Extract the [x, y] coordinate from the center of the cell holding the provided text.  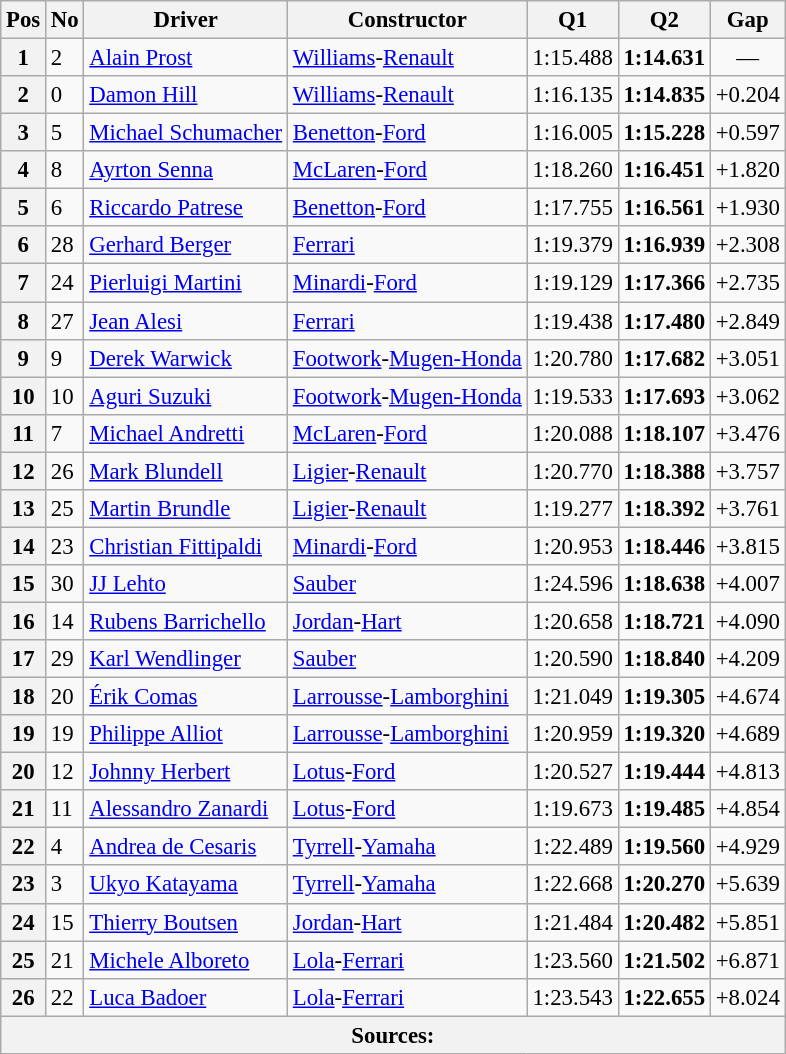
17 [24, 659]
Jean Alesi [186, 321]
Érik Comas [186, 697]
30 [65, 584]
+3.815 [748, 546]
+4.007 [748, 584]
+1.930 [748, 208]
1:19.129 [572, 283]
Luca Badoer [186, 997]
+4.929 [748, 847]
1:16.005 [572, 133]
1:21.502 [664, 960]
1:15.228 [664, 133]
1:16.135 [572, 95]
Johnny Herbert [186, 772]
1:22.655 [664, 997]
No [65, 20]
Ukyo Katayama [186, 885]
1:17.693 [664, 396]
Aguri Suzuki [186, 396]
1:20.482 [664, 922]
1:20.953 [572, 546]
1:21.049 [572, 697]
+4.209 [748, 659]
1:18.388 [664, 471]
— [748, 58]
+5.851 [748, 922]
+1.820 [748, 170]
+0.204 [748, 95]
Thierry Boutsen [186, 922]
+2.849 [748, 321]
1:20.658 [572, 621]
1:18.840 [664, 659]
Christian Fittipaldi [186, 546]
29 [65, 659]
Michele Alboreto [186, 960]
Derek Warwick [186, 358]
16 [24, 621]
1:14.835 [664, 95]
Pierluigi Martini [186, 283]
1:19.673 [572, 809]
1:16.939 [664, 245]
1:19.320 [664, 734]
Driver [186, 20]
1:18.446 [664, 546]
+3.757 [748, 471]
Sources: [393, 1035]
1:23.560 [572, 960]
1:18.638 [664, 584]
1:18.260 [572, 170]
JJ Lehto [186, 584]
Mark Blundell [186, 471]
Andrea de Cesaris [186, 847]
Damon Hill [186, 95]
+2.308 [748, 245]
1:20.959 [572, 734]
+4.854 [748, 809]
Karl Wendlinger [186, 659]
+4.813 [748, 772]
28 [65, 245]
1 [24, 58]
Rubens Barrichello [186, 621]
1:16.451 [664, 170]
+0.597 [748, 133]
1:20.088 [572, 433]
Gap [748, 20]
1:19.379 [572, 245]
Gerhard Berger [186, 245]
1:20.590 [572, 659]
1:17.480 [664, 321]
1:23.543 [572, 997]
Ayrton Senna [186, 170]
Constructor [407, 20]
+4.090 [748, 621]
+3.062 [748, 396]
Pos [24, 20]
+4.674 [748, 697]
1:15.488 [572, 58]
Michael Schumacher [186, 133]
1:22.668 [572, 885]
1:20.780 [572, 358]
1:20.527 [572, 772]
Alessandro Zanardi [186, 809]
18 [24, 697]
1:19.277 [572, 509]
+4.689 [748, 734]
+5.639 [748, 885]
+8.024 [748, 997]
1:24.596 [572, 584]
1:14.631 [664, 58]
1:16.561 [664, 208]
+3.761 [748, 509]
+2.735 [748, 283]
1:18.107 [664, 433]
1:19.305 [664, 697]
Riccardo Patrese [186, 208]
1:22.489 [572, 847]
Philippe Alliot [186, 734]
Q2 [664, 20]
+6.871 [748, 960]
1:19.444 [664, 772]
+3.051 [748, 358]
1:19.533 [572, 396]
Michael Andretti [186, 433]
1:18.721 [664, 621]
Alain Prost [186, 58]
1:17.366 [664, 283]
1:17.755 [572, 208]
Q1 [572, 20]
1:19.438 [572, 321]
1:20.270 [664, 885]
27 [65, 321]
1:18.392 [664, 509]
0 [65, 95]
+3.476 [748, 433]
Martin Brundle [186, 509]
1:21.484 [572, 922]
1:17.682 [664, 358]
1:19.560 [664, 847]
13 [24, 509]
1:20.770 [572, 471]
1:19.485 [664, 809]
